Return (X, Y) of the center of cell containing provided text 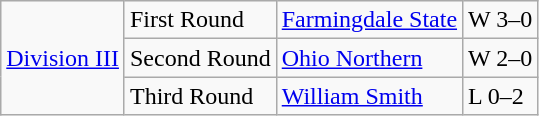
Third Round (200, 96)
Division III (63, 58)
W 3–0 (500, 20)
Ohio Northern (369, 58)
W 2–0 (500, 58)
William Smith (369, 96)
Second Round (200, 58)
L 0–2 (500, 96)
First Round (200, 20)
Farmingdale State (369, 20)
